Identify which cell holds the provided text, then report its (x, y) central coordinate. 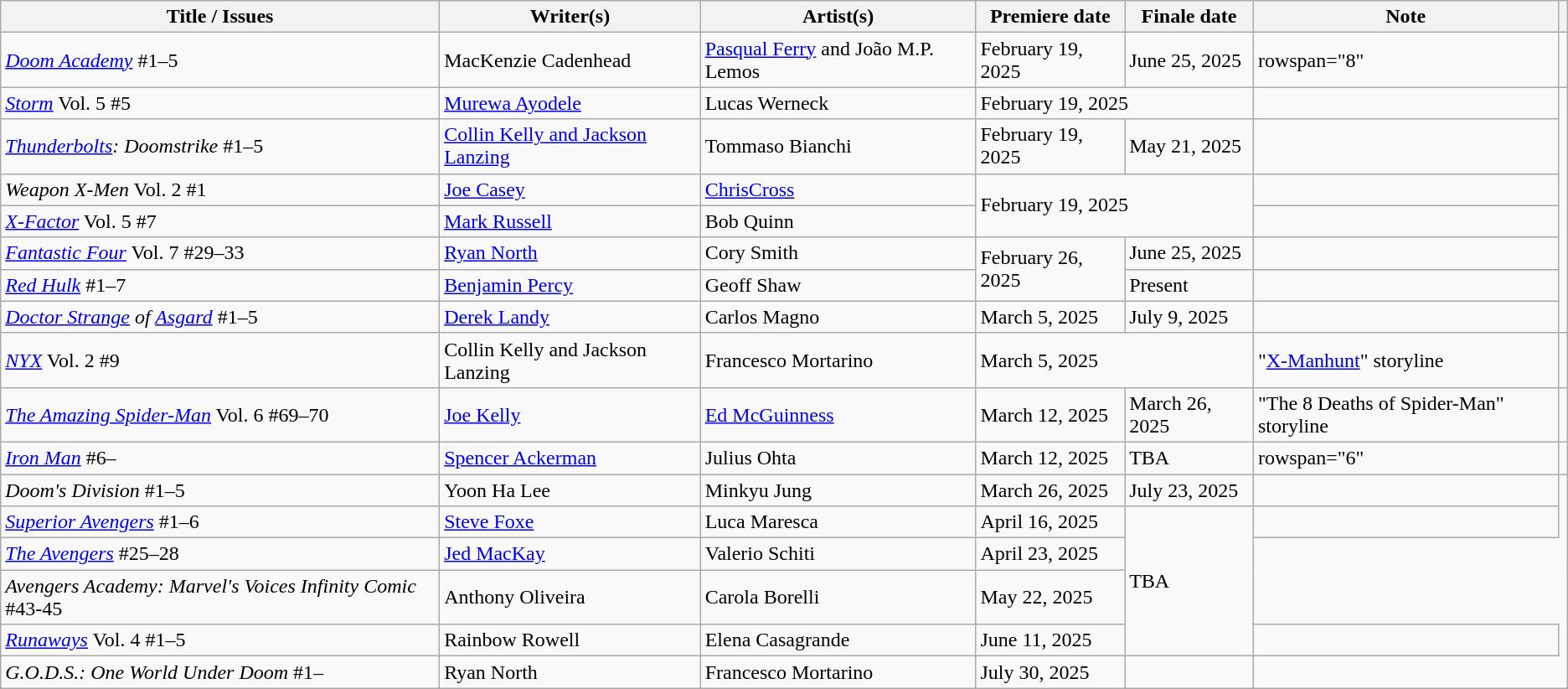
Rainbow Rowell (570, 640)
Thunderbolts: Doomstrike #1–5 (220, 146)
rowspan="6" (1406, 458)
Doctor Strange of Asgard #1–5 (220, 317)
Present (1189, 285)
Red Hulk #1–7 (220, 285)
Storm Vol. 5 #5 (220, 103)
Anthony Oliveira (570, 597)
rowspan="8" (1406, 60)
Luca Maresca (838, 522)
Pasqual Ferry and João M.P. Lemos (838, 60)
Cory Smith (838, 253)
Iron Man #6– (220, 458)
Derek Landy (570, 317)
Yoon Ha Lee (570, 490)
Doom Academy #1–5 (220, 60)
MacKenzie Cadenhead (570, 60)
April 23, 2025 (1050, 554)
The Avengers #25–28 (220, 554)
April 16, 2025 (1050, 522)
Steve Foxe (570, 522)
Joe Kelly (570, 414)
Lucas Werneck (838, 103)
ChrisCross (838, 189)
May 22, 2025 (1050, 597)
Title / Issues (220, 17)
Ed McGuinness (838, 414)
Elena Casagrande (838, 640)
June 11, 2025 (1050, 640)
Finale date (1189, 17)
"X-Manhunt" storyline (1406, 360)
Superior Avengers #1–6 (220, 522)
Artist(s) (838, 17)
Doom's Division #1–5 (220, 490)
The Amazing Spider-Man Vol. 6 #69–70 (220, 414)
Fantastic Four Vol. 7 #29–33 (220, 253)
Mark Russell (570, 221)
Bob Quinn (838, 221)
Premiere date (1050, 17)
Avengers Academy: Marvel's Voices Infinity Comic #43-45 (220, 597)
Minkyu Jung (838, 490)
Benjamin Percy (570, 285)
Runaways Vol. 4 #1–5 (220, 640)
July 30, 2025 (1050, 672)
Weapon X-Men Vol. 2 #1 (220, 189)
Jed MacKay (570, 554)
Julius Ohta (838, 458)
Joe Casey (570, 189)
Valerio Schiti (838, 554)
Writer(s) (570, 17)
Murewa Ayodele (570, 103)
Carlos Magno (838, 317)
X-Factor Vol. 5 #7 (220, 221)
Spencer Ackerman (570, 458)
Note (1406, 17)
NYX Vol. 2 #9 (220, 360)
Tommaso Bianchi (838, 146)
February 26, 2025 (1050, 269)
May 21, 2025 (1189, 146)
"The 8 Deaths of Spider-Man" storyline (1406, 414)
Carola Borelli (838, 597)
G.O.D.S.: One World Under Doom #1– (220, 672)
Geoff Shaw (838, 285)
July 23, 2025 (1189, 490)
July 9, 2025 (1189, 317)
